Provide the (x, y) coordinate of the cell's center where the given text is located.  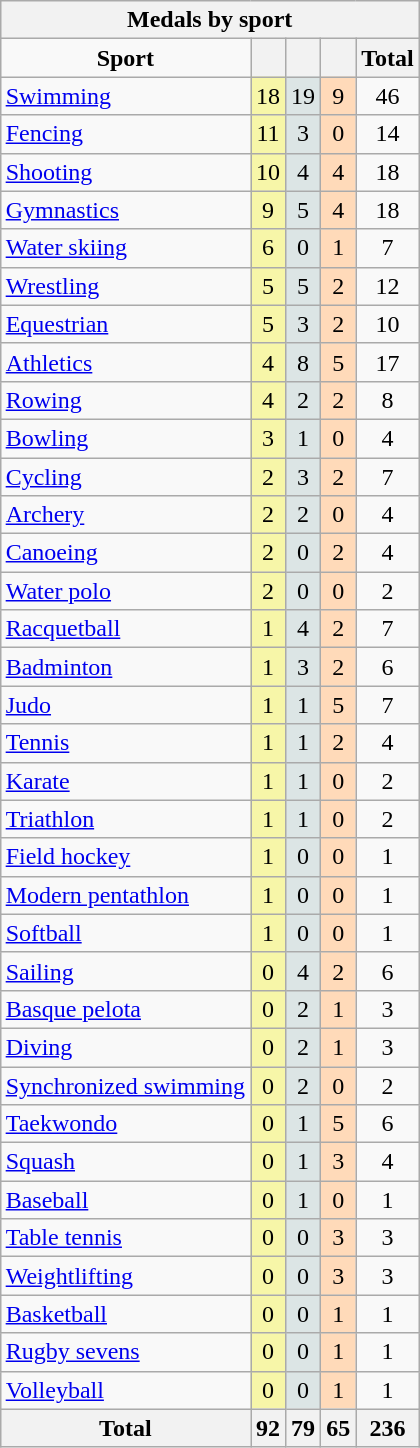
Athletics (125, 362)
Field hockey (125, 857)
Triathlon (125, 819)
Shooting (125, 172)
Weightlifting (125, 1276)
Basque pelota (125, 1009)
Tennis (125, 743)
236 (388, 1428)
Squash (125, 1162)
Medals by sport (210, 20)
19 (304, 96)
Baseball (125, 1200)
Canoeing (125, 553)
Diving (125, 1047)
Volleyball (125, 1390)
17 (388, 362)
Table tennis (125, 1238)
Bowling (125, 438)
Equestrian (125, 324)
Gymnastics (125, 210)
65 (338, 1428)
Judo (125, 705)
79 (304, 1428)
Sport (125, 58)
Softball (125, 933)
Wrestling (125, 286)
Cycling (125, 477)
Badminton (125, 667)
Sailing (125, 971)
92 (268, 1428)
Taekwondo (125, 1124)
46 (388, 96)
Racquetball (125, 629)
12 (388, 286)
Rugby sevens (125, 1352)
Basketball (125, 1314)
Water skiing (125, 248)
Karate (125, 781)
Water polo (125, 591)
Modern pentathlon (125, 895)
Fencing (125, 134)
Swimming (125, 96)
11 (268, 134)
Synchronized swimming (125, 1085)
14 (388, 134)
Archery (125, 515)
Rowing (125, 400)
